Extract the [x, y] coordinate from the center of the cell holding the provided text.  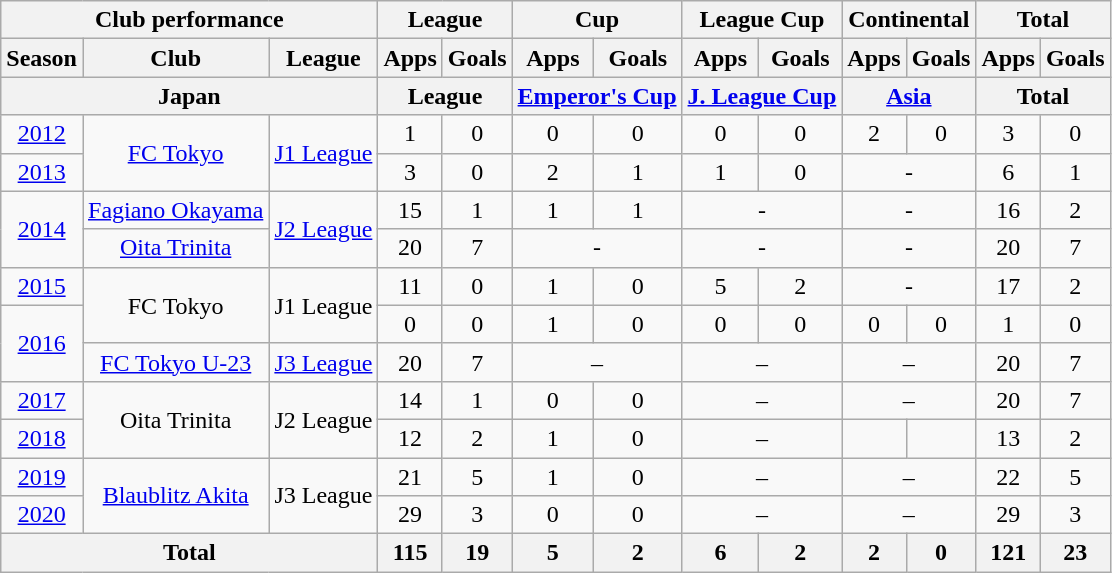
Cup [597, 20]
FC Tokyo U-23 [175, 362]
121 [1008, 553]
13 [1008, 438]
Japan [190, 96]
J. League Cup [762, 96]
Club [175, 58]
2015 [42, 286]
16 [1008, 210]
2020 [42, 515]
Asia [909, 96]
Fagiano Okayama [175, 210]
19 [477, 553]
2014 [42, 229]
115 [410, 553]
2016 [42, 343]
23 [1075, 553]
2018 [42, 438]
2017 [42, 400]
11 [410, 286]
12 [410, 438]
14 [410, 400]
2013 [42, 172]
22 [1008, 477]
15 [410, 210]
17 [1008, 286]
Continental [909, 20]
League Cup [762, 20]
21 [410, 477]
2012 [42, 134]
Blaublitz Akita [175, 496]
Emperor's Cup [597, 96]
Club performance [190, 20]
Season [42, 58]
2019 [42, 477]
